Return (x, y) of the center of cell containing provided text 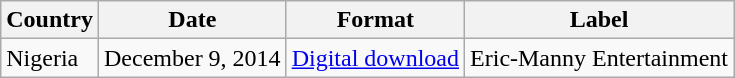
Digital download (375, 58)
Eric-Manny Entertainment (600, 58)
Format (375, 20)
Nigeria (50, 58)
Date (192, 20)
December 9, 2014 (192, 58)
Country (50, 20)
Label (600, 20)
